For the text-containing cell, return its midpoint in [x, y] coordinate format. 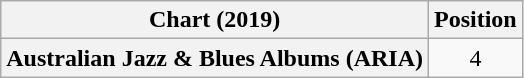
4 [476, 58]
Australian Jazz & Blues Albums (ARIA) [215, 58]
Position [476, 20]
Chart (2019) [215, 20]
